Detect which cell encompasses the target text, then output its [x, y] center coordinate. 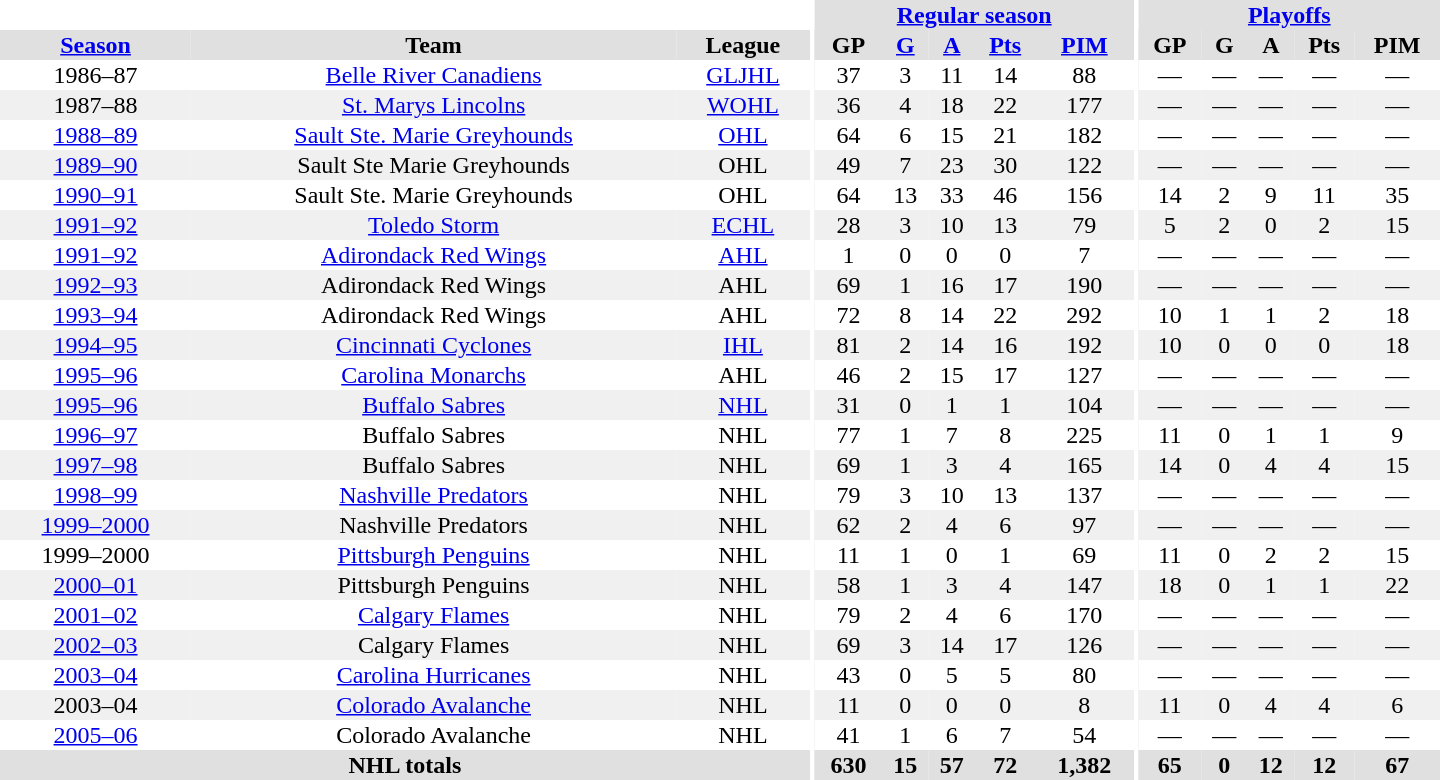
1990–91 [96, 195]
57 [952, 765]
St. Marys Lincolns [434, 105]
67 [1397, 765]
Sault Ste Marie Greyhounds [434, 165]
41 [848, 735]
GLJHL [743, 75]
81 [848, 345]
30 [1005, 165]
170 [1084, 615]
IHL [743, 345]
1996–97 [96, 435]
104 [1084, 405]
23 [952, 165]
58 [848, 585]
1989–90 [96, 165]
1992–93 [96, 285]
182 [1084, 135]
21 [1005, 135]
1994–95 [96, 345]
1986–87 [96, 75]
77 [848, 435]
127 [1084, 375]
80 [1084, 675]
165 [1084, 465]
192 [1084, 345]
35 [1397, 195]
43 [848, 675]
Carolina Monarchs [434, 375]
122 [1084, 165]
ECHL [743, 225]
1988–89 [96, 135]
WOHL [743, 105]
54 [1084, 735]
126 [1084, 645]
2001–02 [96, 615]
147 [1084, 585]
49 [848, 165]
NHL totals [405, 765]
League [743, 45]
1,382 [1084, 765]
36 [848, 105]
1998–99 [96, 495]
137 [1084, 495]
2002–03 [96, 645]
97 [1084, 525]
Toledo Storm [434, 225]
33 [952, 195]
156 [1084, 195]
Regular season [974, 15]
2000–01 [96, 585]
65 [1170, 765]
Team [434, 45]
Belle River Canadiens [434, 75]
62 [848, 525]
1987–88 [96, 105]
177 [1084, 105]
31 [848, 405]
28 [848, 225]
1993–94 [96, 315]
2005–06 [96, 735]
292 [1084, 315]
37 [848, 75]
630 [848, 765]
Playoffs [1290, 15]
Season [96, 45]
Carolina Hurricanes [434, 675]
Cincinnati Cyclones [434, 345]
1997–98 [96, 465]
88 [1084, 75]
225 [1084, 435]
190 [1084, 285]
